From the cell containing the given text, extract its center point as (X, Y) coordinate. 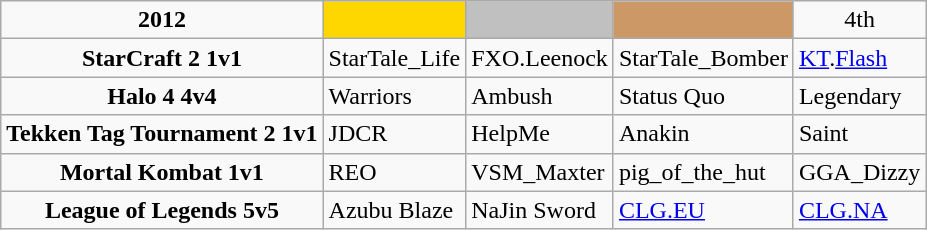
Ambush (540, 96)
Status Quo (703, 96)
HelpMe (540, 134)
Mortal Kombat 1v1 (162, 172)
Anakin (703, 134)
VSM_Maxter (540, 172)
CLG.EU (703, 210)
StarCraft 2 1v1 (162, 58)
Tekken Tag Tournament 2 1v1 (162, 134)
FXO.Leenock (540, 58)
NaJin Sword (540, 210)
Halo 4 4v4 (162, 96)
2012 (162, 20)
REO (394, 172)
League of Legends 5v5 (162, 210)
Saint (859, 134)
Warriors (394, 96)
Azubu Blaze (394, 210)
CLG.NA (859, 210)
StarTale_Bomber (703, 58)
KT.Flash (859, 58)
4th (859, 20)
JDCR (394, 134)
StarTale_Life (394, 58)
pig_of_the_hut (703, 172)
GGA_Dizzy (859, 172)
Legendary (859, 96)
